Return the [X, Y] coordinate for the center point of the cell that contains the specified text.  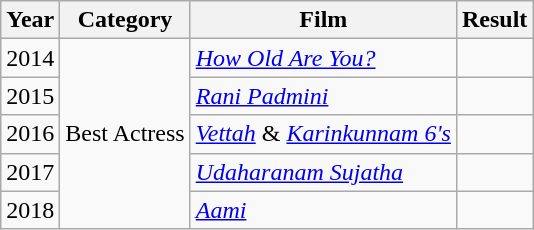
2018 [30, 210]
2017 [30, 172]
Rani Padmini [323, 96]
2016 [30, 134]
Year [30, 20]
Film [323, 20]
Aami [323, 210]
Vettah & Karinkunnam 6's [323, 134]
Result [494, 20]
Udaharanam Sujatha [323, 172]
2015 [30, 96]
Best Actress [125, 134]
2014 [30, 58]
Category [125, 20]
How Old Are You? [323, 58]
